Locate the cell with the specified text and output its (X, Y) center coordinate. 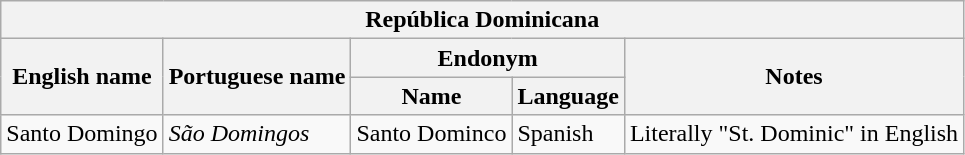
Language (568, 96)
Literally "St. Dominic" in English (794, 134)
Spanish (568, 134)
Santo Dominco (432, 134)
English name (82, 77)
República Dominicana (482, 20)
Notes (794, 77)
Portuguese name (257, 77)
São Domingos (257, 134)
Santo Domingo (82, 134)
Name (432, 96)
Endonym (488, 58)
